Extract the [X, Y] coordinate from the center of the cell holding the provided text.  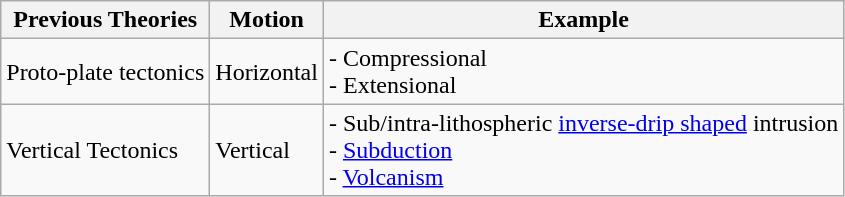
Vertical [267, 150]
Horizontal [267, 72]
- Sub/intra-lithospheric inverse-drip shaped intrusion- Subduction- Volcanism [583, 150]
Motion [267, 20]
Vertical Tectonics [106, 150]
Previous Theories [106, 20]
Example [583, 20]
Proto-plate tectonics [106, 72]
- Compressional- Extensional [583, 72]
